Find where the given text appears and provide that cell's center as (X, Y) coordinate. 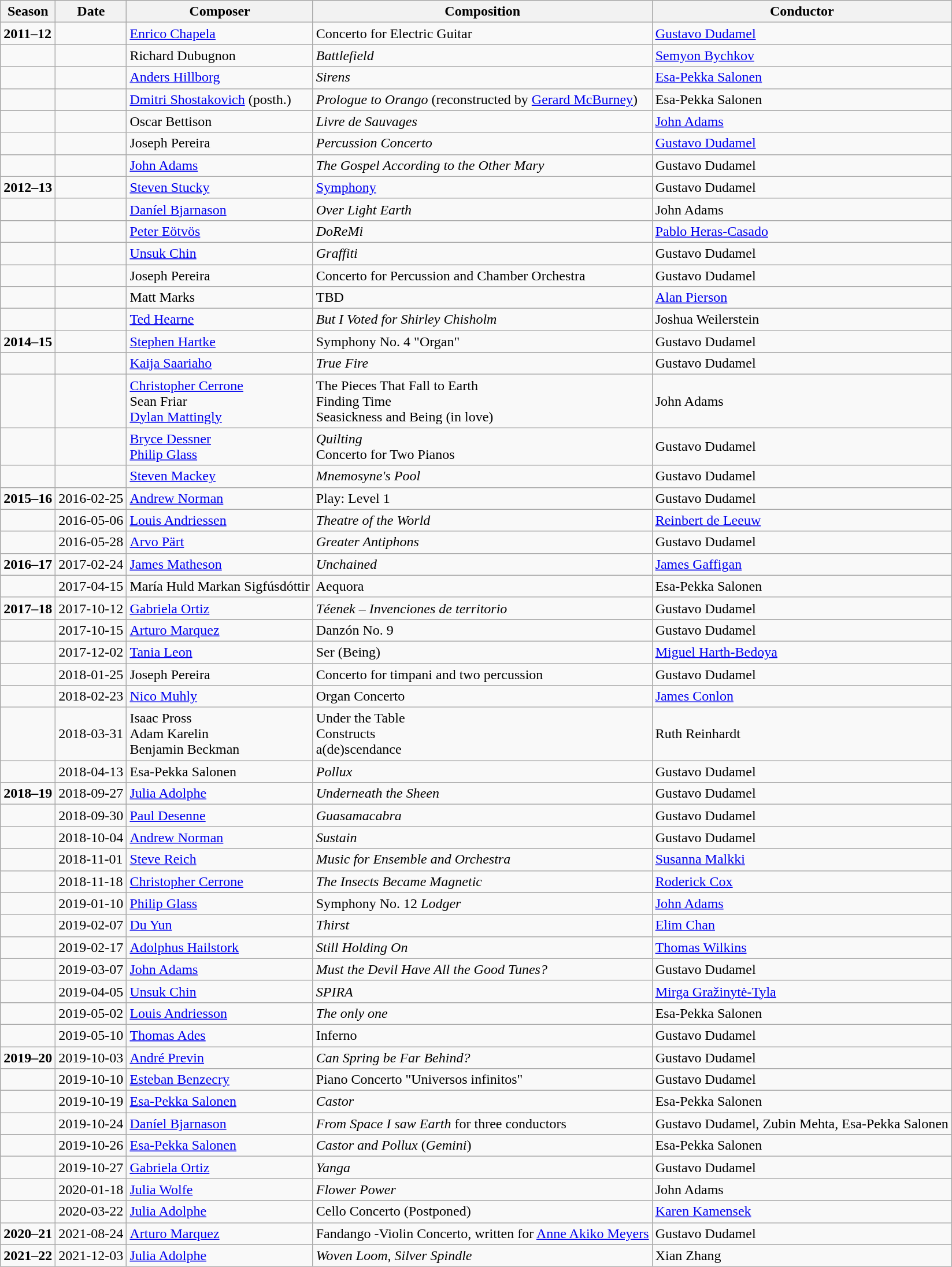
Graffiti (482, 253)
Must the Devil Have All the Good Tunes? (482, 969)
Louis Andriesson (220, 1013)
But I Voted for Shirley Chisholm (482, 320)
James Gaffigan (802, 564)
Matt Marks (220, 298)
Under the TableConstructsa(de)scendance (482, 734)
Yanga (482, 1168)
Concerto for Electric Guitar (482, 34)
Ted Hearne (220, 320)
Oscar Bettison (220, 121)
Prologue to Orango (reconstructed by Gerard McBurney) (482, 99)
Roderick Cox (802, 881)
2018-10-04 (91, 838)
Aequora (482, 586)
Mirga Gražinytė-Tyla (802, 991)
DoReMi (482, 231)
2018-11-01 (91, 860)
Kaija Saariaho (220, 364)
2015–16 (28, 498)
Date (91, 12)
2012–13 (28, 187)
2019-10-26 (91, 1146)
2019-02-07 (91, 925)
Julia Wolfe (220, 1190)
Organ Concerto (482, 697)
Enrico Chapela (220, 34)
The Gospel According to the Other Mary (482, 165)
2021-08-24 (91, 1233)
Esteban Benzecry (220, 1080)
2018-11-18 (91, 881)
Steven Stucky (220, 187)
2019-01-10 (91, 903)
2019-10-10 (91, 1080)
The only one (482, 1013)
Susanna Malkki (802, 860)
2019-02-17 (91, 947)
Still Holding On (482, 947)
Play: Level 1 (482, 498)
2019–20 (28, 1057)
2019-04-05 (91, 991)
Joshua Weilerstein (802, 320)
Isaac ProssAdam KarelinBenjamin Beckman (220, 734)
Mnemosyne's Pool (482, 476)
2011–12 (28, 34)
2018-02-23 (91, 697)
Underneath the Sheen (482, 794)
2017–18 (28, 608)
SPIRA (482, 991)
2018-03-31 (91, 734)
María Huld Markan Sigfúsdóttir (220, 586)
Conductor (802, 12)
2018-01-25 (91, 675)
Du Yun (220, 925)
2019-03-07 (91, 969)
Fandango -Violin Concerto, written for Anne Akiko Meyers (482, 1233)
Season (28, 12)
Peter Eötvös (220, 231)
Flower Power (482, 1190)
Xian Zhang (802, 1255)
2017-02-24 (91, 564)
2016–17 (28, 564)
2014–15 (28, 342)
2016-02-25 (91, 498)
Woven Loom, Silver Spindle (482, 1255)
James Conlon (802, 697)
Concerto for timpani and two percussion (482, 675)
Theatre of the World (482, 520)
2019-05-10 (91, 1035)
2017-10-12 (91, 608)
2018-04-13 (91, 772)
The Pieces That Fall to EarthFinding TimeSeasickness and Being (in love) (482, 401)
Miguel Harth-Bedoya (802, 652)
2019-10-27 (91, 1168)
Symphony No. 4 "Organ" (482, 342)
From Space I saw Earth for three conductors (482, 1124)
2019-05-02 (91, 1013)
2019-10-19 (91, 1102)
Sirens (482, 77)
2016-05-28 (91, 542)
Reinbert de Leeuw (802, 520)
Battlefield (482, 55)
The Insects Became Magnetic (482, 881)
2020-03-22 (91, 1212)
Ser (Being) (482, 652)
Percussion Concerto (482, 143)
Over Light Earth (482, 209)
2020-01-18 (91, 1190)
Piano Concerto "Universos infinitos" (482, 1080)
Bryce DessnerPhilip Glass (220, 446)
Philip Glass (220, 903)
2021–22 (28, 1255)
Castor and Pollux (Gemini) (482, 1146)
2016-05-06 (91, 520)
2019-10-24 (91, 1124)
2018–19 (28, 794)
Stephen Hartke (220, 342)
Danzón No. 9 (482, 630)
Symphony (482, 187)
Concerto for Percussion and Chamber Orchestra (482, 276)
2019-10-03 (91, 1057)
Unchained (482, 564)
2021-12-03 (91, 1255)
Richard Dubugnon (220, 55)
Tania Leon (220, 652)
Composer (220, 12)
TBD (482, 298)
Gustavo Dudamel, Zubin Mehta, Esa-Pekka Salonen (802, 1124)
Pollux (482, 772)
2017-12-02 (91, 652)
2020–21 (28, 1233)
Greater Antiphons (482, 542)
2018-09-30 (91, 816)
Karen Kamensek (802, 1212)
Livre de Sauvages (482, 121)
Steve Reich (220, 860)
2017-04-15 (91, 586)
Louis Andriessen (220, 520)
André Previn (220, 1057)
Can Spring be Far Behind? (482, 1057)
Semyon Bychkov (802, 55)
Sustain (482, 838)
Thirst (482, 925)
Music for Ensemble and Orchestra (482, 860)
Thomas Ades (220, 1035)
Paul Desenne (220, 816)
Adolphus Hailstork (220, 947)
Ruth Reinhardt (802, 734)
Thomas Wilkins (802, 947)
James Matheson (220, 564)
True Fire (482, 364)
Christopher CerroneSean FriarDylan Mattingly (220, 401)
Composition (482, 12)
2018-09-27 (91, 794)
Steven Mackey (220, 476)
Téenek – Invenciones de territorio (482, 608)
Cello Concerto (Postponed) (482, 1212)
Castor (482, 1102)
Alan Pierson (802, 298)
Inferno (482, 1035)
Nico Muhly (220, 697)
Guasamacabra (482, 816)
2017-10-15 (91, 630)
Christopher Cerrone (220, 881)
Dmitri Shostakovich (posth.) (220, 99)
Elim Chan (802, 925)
QuiltingConcerto for Two Pianos (482, 446)
Pablo Heras-Casado (802, 231)
Symphony No. 12 Lodger (482, 903)
Anders Hillborg (220, 77)
Arvo Pärt (220, 542)
